Return (X, Y) of the center of cell containing provided text 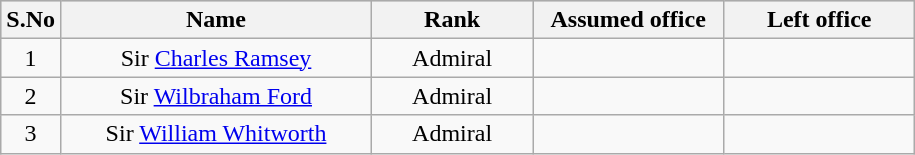
3 (31, 134)
S.No (31, 20)
Name (216, 20)
Sir Wilbraham Ford (216, 96)
Sir Charles Ramsey (216, 58)
Rank (452, 20)
2 (31, 96)
Assumed office (628, 20)
1 (31, 58)
Sir William Whitworth (216, 134)
Left office (820, 20)
